For the text-containing cell, return its midpoint in [x, y] coordinate format. 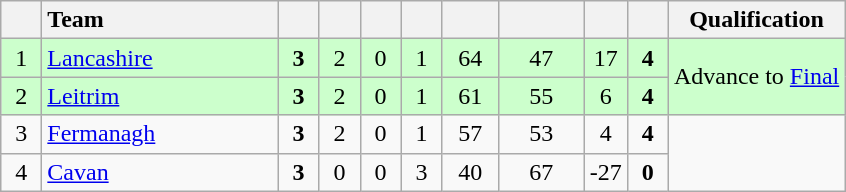
-27 [606, 172]
40 [470, 172]
57 [470, 134]
61 [470, 96]
6 [606, 96]
53 [541, 134]
Lancashire [160, 58]
Qualification [756, 20]
47 [541, 58]
Fermanagh [160, 134]
67 [541, 172]
64 [470, 58]
Cavan [160, 172]
Advance to Final [756, 77]
55 [541, 96]
Team [160, 20]
Leitrim [160, 96]
17 [606, 58]
